Scan for the cell matching the given text and deliver its [X, Y] coordinate at center. 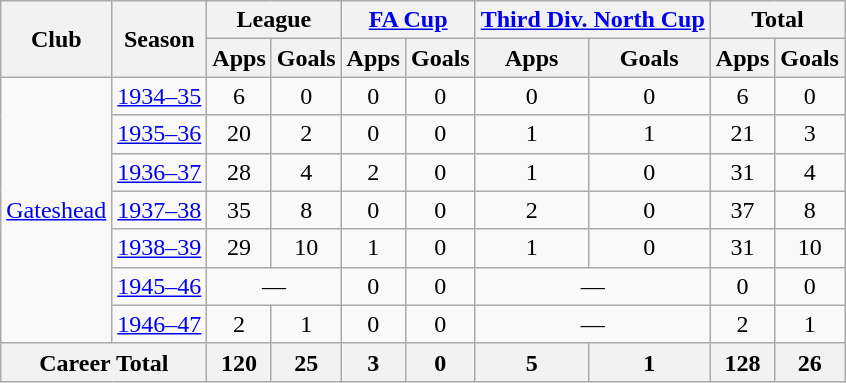
35 [239, 210]
29 [239, 248]
Season [160, 39]
26 [810, 362]
5 [532, 362]
128 [742, 362]
28 [239, 172]
120 [239, 362]
21 [742, 134]
Club [56, 39]
FA Cup [408, 20]
League [274, 20]
1936–37 [160, 172]
Third Div. North Cup [592, 20]
1935–36 [160, 134]
1934–35 [160, 96]
1937–38 [160, 210]
37 [742, 210]
Gateshead [56, 210]
25 [306, 362]
Career Total [104, 362]
20 [239, 134]
1946–47 [160, 324]
1945–46 [160, 286]
Total [777, 20]
1938–39 [160, 248]
